Identify which cell holds the provided text, then report its [X, Y] central coordinate. 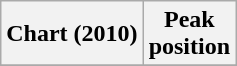
Chart (2010) [72, 34]
Peakposition [189, 34]
